Determine the [X, Y] coordinate at the center of the cell enclosing the given text.  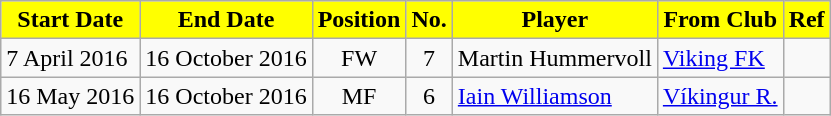
7 [429, 58]
Ref [806, 20]
7 April 2016 [70, 58]
Start Date [70, 20]
End Date [226, 20]
16 May 2016 [70, 96]
Víkingur R. [720, 96]
6 [429, 96]
No. [429, 20]
Martin Hummervoll [554, 58]
FW [359, 58]
MF [359, 96]
Iain Williamson [554, 96]
Player [554, 20]
Viking FK [720, 58]
Position [359, 20]
From Club [720, 20]
